Identify which cell holds the provided text, then report its [x, y] central coordinate. 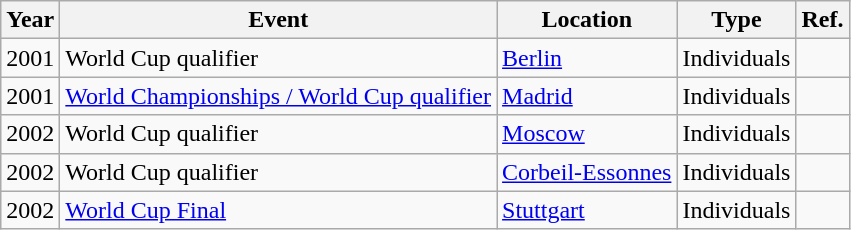
Stuttgart [587, 210]
Event [278, 20]
Type [736, 20]
Madrid [587, 96]
Ref. [822, 20]
Year [30, 20]
Location [587, 20]
Corbeil-Essonnes [587, 172]
Berlin [587, 58]
Moscow [587, 134]
World Championships / World Cup qualifier [278, 96]
World Cup Final [278, 210]
